Return the [X, Y] coordinate for the center point of the cell that contains the specified text.  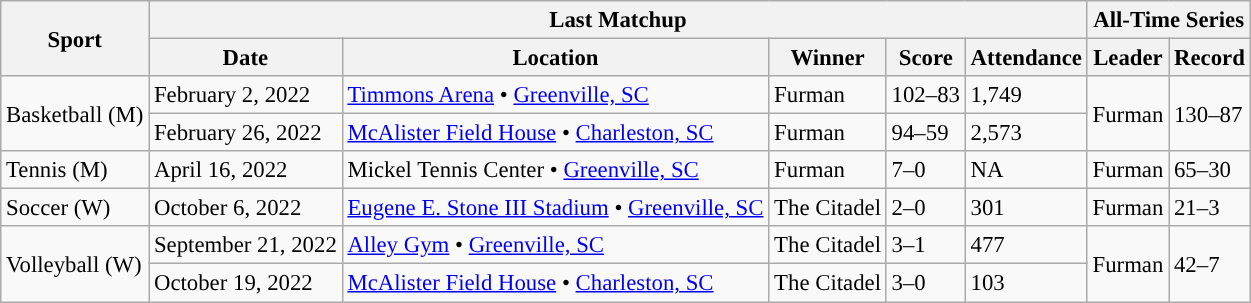
2,573 [1026, 133]
2–0 [926, 208]
Tennis (M) [75, 170]
102–83 [926, 95]
All-Time Series [1168, 20]
Location [556, 58]
Alley Gym • Greenville, SC [556, 245]
Date [246, 58]
Score [926, 58]
1,749 [1026, 95]
NA [1026, 170]
February 26, 2022 [246, 133]
7–0 [926, 170]
February 2, 2022 [246, 95]
Winner [828, 58]
65–30 [1210, 170]
Record [1210, 58]
October 6, 2022 [246, 208]
21–3 [1210, 208]
42–7 [1210, 264]
130–87 [1210, 114]
94–59 [926, 133]
Last Matchup [618, 20]
3–0 [926, 283]
Leader [1128, 58]
301 [1026, 208]
September 21, 2022 [246, 245]
Soccer (W) [75, 208]
3–1 [926, 245]
April 16, 2022 [246, 170]
October 19, 2022 [246, 283]
Volleyball (W) [75, 264]
Sport [75, 38]
Attendance [1026, 58]
103 [1026, 283]
Timmons Arena • Greenville, SC [556, 95]
Basketball (M) [75, 114]
Eugene E. Stone III Stadium • Greenville, SC [556, 208]
Mickel Tennis Center • Greenville, SC [556, 170]
477 [1026, 245]
